Provide the (X, Y) coordinate of the cell's center where the given text is located.  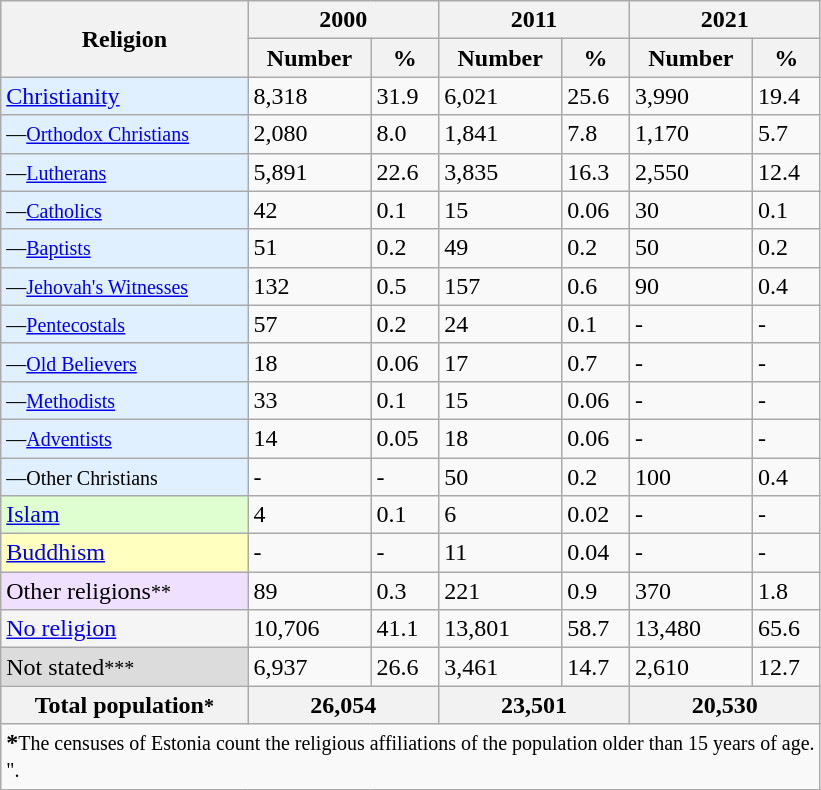
1.8 (786, 591)
89 (310, 591)
—Orthodox Christians (124, 134)
6 (500, 515)
31.9 (405, 96)
Buddhism (124, 553)
Other religions** (124, 591)
5,891 (310, 172)
0.9 (596, 591)
—Catholics (124, 210)
13,480 (690, 629)
2011 (534, 20)
—Adventists (124, 438)
132 (310, 286)
—Other Christians (124, 477)
370 (690, 591)
22.6 (405, 172)
2,080 (310, 134)
7.8 (596, 134)
20,530 (724, 705)
12.7 (786, 667)
25.6 (596, 96)
26,054 (344, 705)
3,835 (500, 172)
0.02 (596, 515)
14 (310, 438)
—Lutherans (124, 172)
3,461 (500, 667)
30 (690, 210)
Islam (124, 515)
90 (690, 286)
No religion (124, 629)
*The censuses of Estonia count the religious affiliations of the population older than 15 years of age.". (410, 756)
—Pentecostals (124, 324)
41.1 (405, 629)
Christianity (124, 96)
3,990 (690, 96)
16.3 (596, 172)
23,501 (534, 705)
157 (500, 286)
Not stated*** (124, 667)
6,937 (310, 667)
4 (310, 515)
0.05 (405, 438)
19.4 (786, 96)
2000 (344, 20)
57 (310, 324)
24 (500, 324)
0.3 (405, 591)
65.6 (786, 629)
0.04 (596, 553)
—Baptists (124, 248)
—Methodists (124, 400)
13,801 (500, 629)
Total population* (124, 705)
2,550 (690, 172)
Religion (124, 39)
33 (310, 400)
26.6 (405, 667)
1,841 (500, 134)
1,170 (690, 134)
—Jehovah's Witnesses (124, 286)
51 (310, 248)
17 (500, 362)
14.7 (596, 667)
5.7 (786, 134)
8,318 (310, 96)
2021 (724, 20)
0.6 (596, 286)
11 (500, 553)
0.5 (405, 286)
221 (500, 591)
6,021 (500, 96)
12.4 (786, 172)
0.7 (596, 362)
8.0 (405, 134)
10,706 (310, 629)
49 (500, 248)
2,610 (690, 667)
42 (310, 210)
—Old Believers (124, 362)
58.7 (596, 629)
100 (690, 477)
